Determine the (X, Y) coordinate at the center of the cell enclosing the given text.  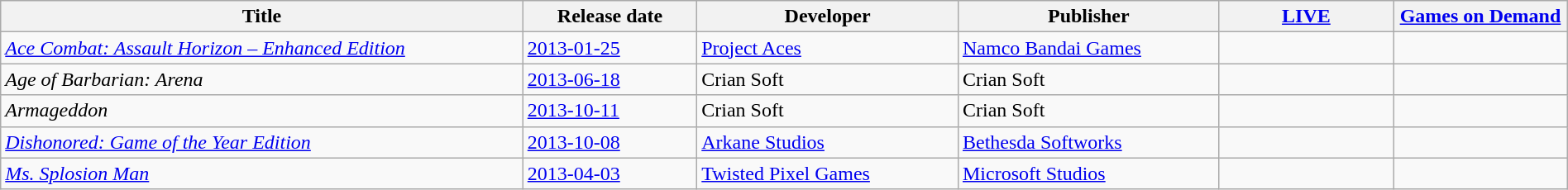
Developer (828, 17)
Arkane Studios (828, 142)
Armageddon (262, 111)
2013-10-08 (610, 142)
2013-04-03 (610, 173)
Release date (610, 17)
2013-10-11 (610, 111)
2013-06-18 (610, 79)
Microsoft Studios (1088, 173)
Bethesda Softworks (1088, 142)
Dishonored: Game of the Year Edition (262, 142)
2013-01-25 (610, 48)
Project Aces (828, 48)
Title (262, 17)
Namco Bandai Games (1088, 48)
Publisher (1088, 17)
Ace Combat: Assault Horizon – Enhanced Edition (262, 48)
LIVE (1306, 17)
Twisted Pixel Games (828, 173)
Ms. Splosion Man (262, 173)
Games on Demand (1480, 17)
Age of Barbarian: Arena (262, 79)
